Capture the cell that displays the provided text and extract its (X, Y) central coordinate. 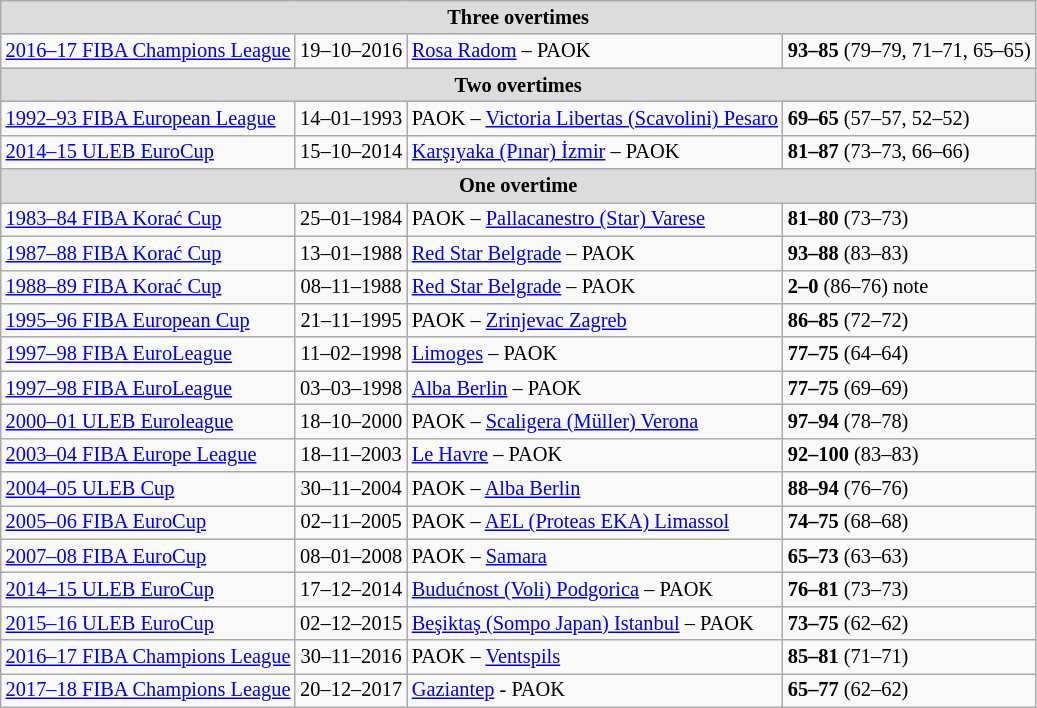
30–11–2016 (351, 657)
1995–96 FIBA European Cup (148, 320)
88–94 (76–76) (910, 489)
18–10–2000 (351, 421)
74–75 (68–68) (910, 522)
14–01–1993 (351, 118)
08–01–2008 (351, 556)
76–81 (73–73) (910, 589)
Alba Berlin – PAOK (595, 388)
PAOK – Pallacanestro (Star) Varese (595, 219)
81–80 (73–73) (910, 219)
PAOK – Ventspils (595, 657)
2004–05 ULEB Cup (148, 489)
2017–18 FIBA Champions League (148, 690)
86–85 (72–72) (910, 320)
Gaziantep - PAOK (595, 690)
93–88 (83–83) (910, 253)
2005–06 FIBA EuroCup (148, 522)
1983–84 FIBA Korać Cup (148, 219)
2007–08 FIBA EuroCup (148, 556)
77–75 (69–69) (910, 388)
21–11–1995 (351, 320)
Two overtimes (518, 85)
02–12–2015 (351, 623)
73–75 (62–62) (910, 623)
92–100 (83–83) (910, 455)
77–75 (64–64) (910, 354)
Three overtimes (518, 17)
30–11–2004 (351, 489)
PAOK – Zrinjevac Zagreb (595, 320)
02–11–2005 (351, 522)
19–10–2016 (351, 51)
03–03–1998 (351, 388)
Le Havre – PAOK (595, 455)
Budućnost (Voli) Podgorica – PAOK (595, 589)
11–02–1998 (351, 354)
18–11–2003 (351, 455)
93–85 (79–79, 71–71, 65–65) (910, 51)
2–0 (86–76) note (910, 287)
65–73 (63–63) (910, 556)
One overtime (518, 186)
PAOK – Victoria Libertas (Scavolini) Pesaro (595, 118)
PAOK – Samara (595, 556)
08–11–1988 (351, 287)
13–01–1988 (351, 253)
17–12–2014 (351, 589)
1987–88 FIBA Korać Cup (148, 253)
69–65 (57–57, 52–52) (910, 118)
Beşiktaş (Sompo Japan) Istanbul – PAOK (595, 623)
2003–04 FIBA Europe League (148, 455)
Karşıyaka (Pınar) İzmir – PAOK (595, 152)
1988–89 FIBA Korać Cup (148, 287)
PAOK – Alba Berlin (595, 489)
PAOK – AEL (Proteas EKA) Limassol (595, 522)
25–01–1984 (351, 219)
PAOK – Scaligera (Müller) Verona (595, 421)
Limoges – PAOK (595, 354)
81–87 (73–73, 66–66) (910, 152)
2015–16 ULEB EuroCup (148, 623)
85–81 (71–71) (910, 657)
65–77 (62–62) (910, 690)
1992–93 FIBA European League (148, 118)
2000–01 ULEB Euroleague (148, 421)
20–12–2017 (351, 690)
Rosa Radom – PAOK (595, 51)
15–10–2014 (351, 152)
97–94 (78–78) (910, 421)
